Locate the cell with the specified text and output its [x, y] center coordinate. 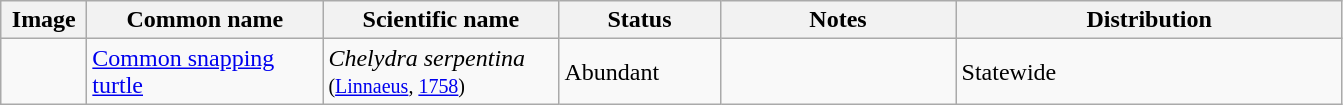
Scientific name [441, 20]
Abundant [640, 72]
Common name [205, 20]
Distribution [1149, 20]
Image [44, 20]
Common snapping turtle [205, 72]
Chelydra serpentina(Linnaeus, 1758) [441, 72]
Status [640, 20]
Notes [838, 20]
Statewide [1149, 72]
